Determine the (x, y) coordinate at the center of the cell enclosing the given text.  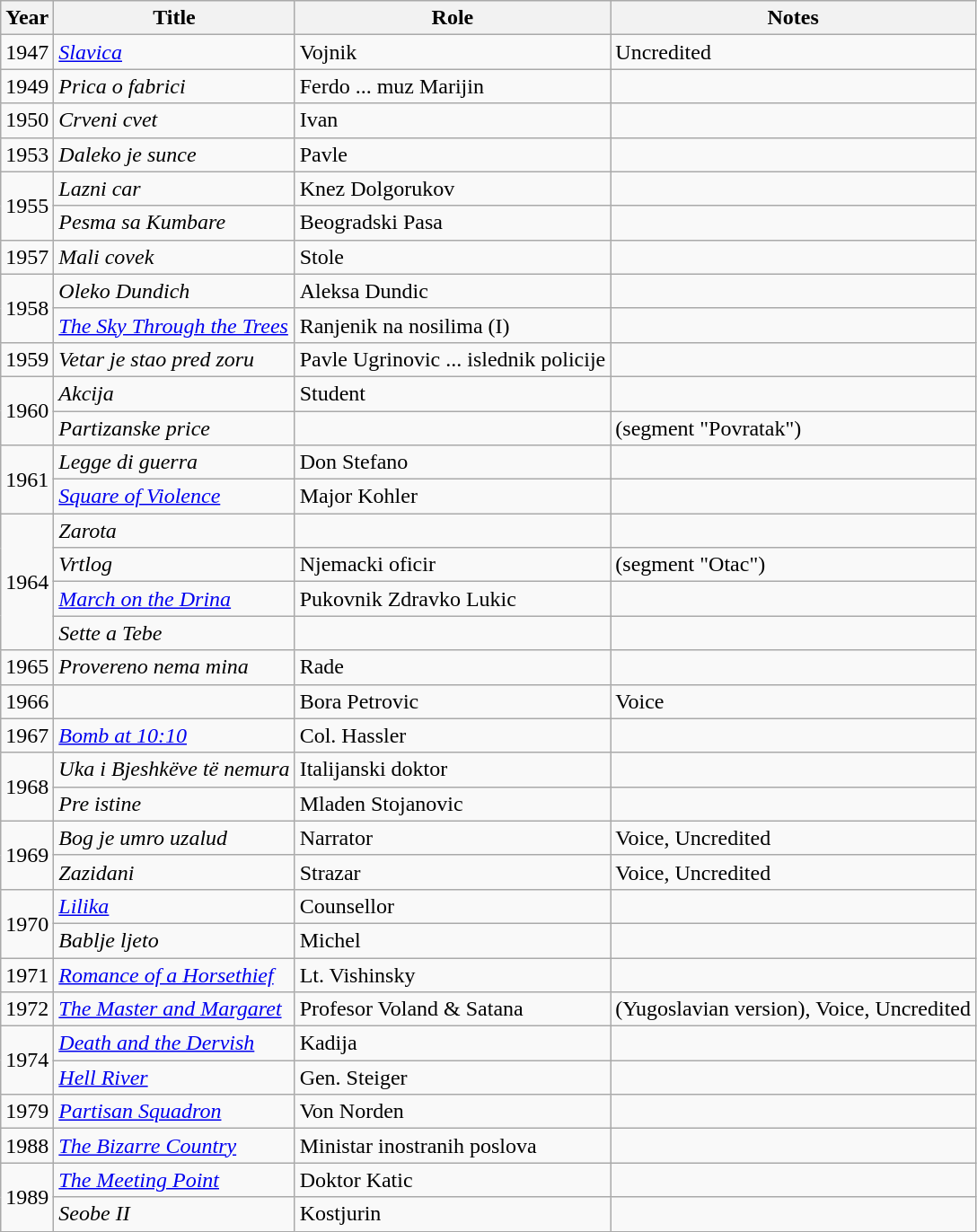
Lt. Vishinsky (453, 974)
Daleko je sunce (174, 154)
1972 (27, 1009)
Seobe II (174, 1214)
Title (174, 18)
Ivan (453, 120)
1974 (27, 1060)
Pavle Ugrinovic ... islednik policije (453, 359)
Lazni car (174, 189)
1947 (27, 52)
(Yugoslavian version), Voice, Uncredited (794, 1009)
Kostjurin (453, 1214)
1959 (27, 359)
Role (453, 18)
1965 (27, 667)
Partisan Squadron (174, 1112)
1958 (27, 308)
Pukovnik Zdravko Lukic (453, 599)
Hell River (174, 1078)
Romance of a Horsethief (174, 974)
Prica o fabrici (174, 86)
Death and the Dervish (174, 1043)
Col. Hassler (453, 735)
1961 (27, 480)
Vrtlog (174, 565)
Bablje ljeto (174, 940)
1966 (27, 701)
Stole (453, 257)
1953 (27, 154)
Crveni cvet (174, 120)
Bomb at 10:10 (174, 735)
Doktor Katic (453, 1180)
1989 (27, 1197)
1957 (27, 257)
Major Kohler (453, 497)
Mali covek (174, 257)
Legge di guerra (174, 462)
1970 (27, 923)
Bora Petrovic (453, 701)
Notes (794, 18)
Slavica (174, 52)
Square of Violence (174, 497)
1971 (27, 974)
Vetar je stao pred zoru (174, 359)
Student (453, 393)
1960 (27, 410)
1969 (27, 855)
1968 (27, 787)
Year (27, 18)
Ranjenik na nosilima (I) (453, 325)
The Master and Margaret (174, 1009)
1979 (27, 1112)
Zazidani (174, 872)
Lilika (174, 906)
Don Stefano (453, 462)
Ministar inostranih poslova (453, 1146)
Narrator (453, 838)
Beogradski Pasa (453, 223)
Knez Dolgorukov (453, 189)
Pre istine (174, 804)
(segment "Povratak") (794, 428)
Vojnik (453, 52)
Aleksa Dundic (453, 291)
Bog je umro uzalud (174, 838)
Gen. Steiger (453, 1078)
March on the Drina (174, 599)
1949 (27, 86)
The Sky Through the Trees (174, 325)
Pesma sa Kumbare (174, 223)
(segment "Otac") (794, 565)
The Bizarre Country (174, 1146)
Provereno nema mina (174, 667)
1955 (27, 206)
Sette a Tebe (174, 633)
1988 (27, 1146)
Akcija (174, 393)
Michel (453, 940)
Strazar (453, 872)
Uncredited (794, 52)
The Meeting Point (174, 1180)
Profesor Voland & Satana (453, 1009)
1967 (27, 735)
1964 (27, 582)
Counsellor (453, 906)
Uka i Bjeshkëve të nemura (174, 770)
1950 (27, 120)
Zarota (174, 531)
Voice (794, 701)
Kadija (453, 1043)
Oleko Dundich (174, 291)
Njemacki oficir (453, 565)
Pavle (453, 154)
Ferdo ... muz Marijin (453, 86)
Italijanski doktor (453, 770)
Von Norden (453, 1112)
Rade (453, 667)
Partizanske price (174, 428)
Mladen Stojanovic (453, 804)
